Locate the cell with the specified text and output its (x, y) center coordinate. 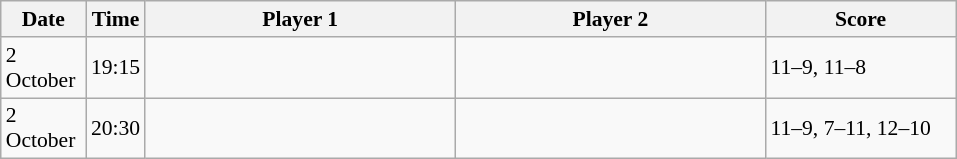
11–9, 7–11, 12–10 (860, 128)
Time (116, 19)
Player 2 (610, 19)
11–9, 11–8 (860, 68)
20:30 (116, 128)
Date (44, 19)
Player 1 (300, 19)
19:15 (116, 68)
Score (860, 19)
